Pinpoint the cell where the given text exists, returning its [X, Y] midpoint coordinate. 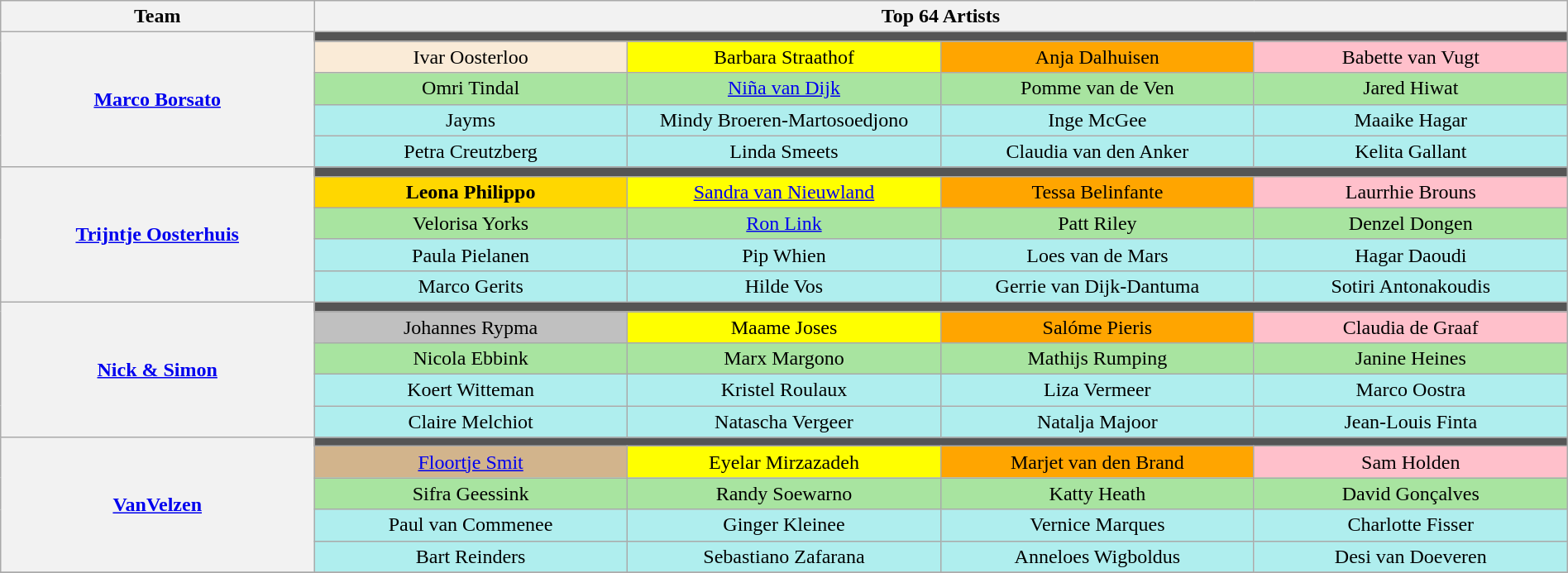
Marco Borsato [157, 99]
Gerrie van Dijk-Dantuma [1097, 286]
Marco Gerits [471, 286]
Team [157, 17]
Sifra Geessink [471, 494]
Hagar Daoudi [1411, 255]
Laurrhie Brouns [1411, 192]
Jean-Louis Finta [1411, 422]
Sebastiano Zafarana [784, 556]
Kristel Roulaux [784, 390]
Babette van Vugt [1411, 57]
Petra Creutzberg [471, 151]
Sandra van Nieuwland [784, 192]
Hilde Vos [784, 286]
David Gonçalves [1411, 494]
Katty Heath [1097, 494]
Velorisa Yorks [471, 223]
Salóme Pieris [1097, 327]
Claudia de Graaf [1411, 327]
Anneloes Wigboldus [1097, 556]
Marjet van den Brand [1097, 462]
Paul van Commenee [471, 525]
Pomme van de Ven [1097, 88]
Liza Vermeer [1097, 390]
Trijntje Oosterhuis [157, 235]
Sotiri Antonakoudis [1411, 286]
Bart Reinders [471, 556]
Desi van Doeveren [1411, 556]
Barbara Straathof [784, 57]
Niña van Dijk [784, 88]
Jayms [471, 120]
Janine Heines [1411, 359]
Randy Soewarno [784, 494]
Denzel Dongen [1411, 223]
Claire Melchiot [471, 422]
Patt Riley [1097, 223]
Nick & Simon [157, 369]
Top 64 Artists [941, 17]
Tessa Belinfante [1097, 192]
Pip Whien [784, 255]
Eyelar Mirzazadeh [784, 462]
Ginger Kleinee [784, 525]
Anja Dalhuisen [1097, 57]
Natalja Majoor [1097, 422]
Leona Philippo [471, 192]
Mathijs Rumping [1097, 359]
Natascha Vergeer [784, 422]
Maaike Hagar [1411, 120]
Paula Pielanen [471, 255]
VanVelzen [157, 504]
Maame Joses [784, 327]
Claudia van den Anker [1097, 151]
Inge McGee [1097, 120]
Marx Margono [784, 359]
Omri Tindal [471, 88]
Kelita Gallant [1411, 151]
Ivar Oosterloo [471, 57]
Charlotte Fisser [1411, 525]
Johannes Rypma [471, 327]
Sam Holden [1411, 462]
Nicola Ebbink [471, 359]
Mindy Broeren-Martosoedjono [784, 120]
Floortje Smit [471, 462]
Linda Smeets [784, 151]
Jared Hiwat [1411, 88]
Marco Oostra [1411, 390]
Vernice Marques [1097, 525]
Ron Link [784, 223]
Loes van de Mars [1097, 255]
Koert Witteman [471, 390]
